For the text-containing cell, return its midpoint in [X, Y] coordinate format. 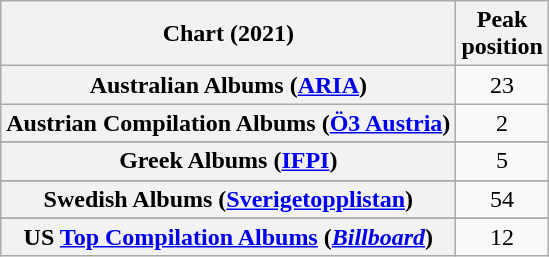
US Top Compilation Albums (Billboard) [228, 237]
Swedish Albums (Sverigetopplistan) [228, 199]
12 [502, 237]
Australian Albums (ARIA) [228, 85]
Chart (2021) [228, 34]
23 [502, 85]
Austrian Compilation Albums (Ö3 Austria) [228, 123]
54 [502, 199]
Peakposition [502, 34]
2 [502, 123]
Greek Albums (IFPI) [228, 161]
5 [502, 161]
